Search for the cell housing the specified text and yield its (X, Y) center coordinate. 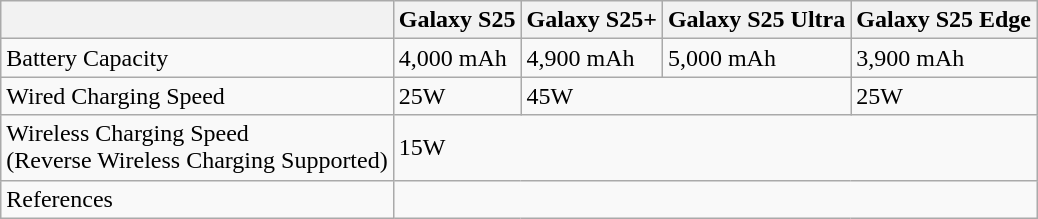
4,900 mAh (592, 58)
Battery Capacity (197, 58)
Wireless Charging Speed(Reverse Wireless Charging Supported) (197, 148)
Wired Charging Speed (197, 96)
45W (686, 96)
Galaxy S25+ (592, 20)
Galaxy S25 Edge (944, 20)
3,900 mAh (944, 58)
Galaxy S25 (457, 20)
References (197, 199)
4,000 mAh (457, 58)
5,000 mAh (756, 58)
15W (714, 148)
Galaxy S25 Ultra (756, 20)
